Locate the cell with the specified text and output its (x, y) center coordinate. 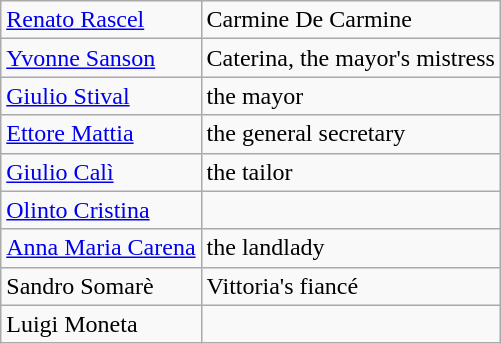
Luigi Moneta (101, 324)
Olinto Cristina (101, 210)
Giulio Stival (101, 96)
Renato Rascel (101, 20)
Giulio Calì (101, 172)
the mayor (350, 96)
the landlady (350, 248)
Vittoria's fiancé (350, 286)
the tailor (350, 172)
Carmine De Carmine (350, 20)
Yvonne Sanson (101, 58)
the general secretary (350, 134)
Sandro Somarè (101, 286)
Ettore Mattia (101, 134)
Anna Maria Carena (101, 248)
Caterina, the mayor's mistress (350, 58)
